Extract the (x, y) coordinate from the center of the cell holding the provided text.  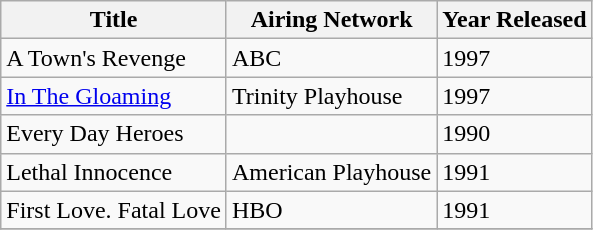
American Playhouse (331, 172)
In The Gloaming (114, 96)
Lethal Innocence (114, 172)
First Love. Fatal Love (114, 210)
Every Day Heroes (114, 134)
ABC (331, 58)
A Town's Revenge (114, 58)
Title (114, 20)
Airing Network (331, 20)
HBO (331, 210)
1990 (514, 134)
Trinity Playhouse (331, 96)
Year Released (514, 20)
